Extract the (X, Y) coordinate from the center of the cell holding the provided text.  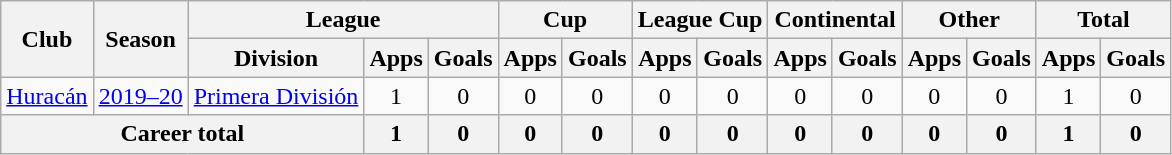
League Cup (700, 20)
Total (1103, 20)
Huracán (47, 96)
Career total (182, 134)
Other (969, 20)
League (343, 20)
Cup (565, 20)
Club (47, 39)
Continental (835, 20)
Primera División (276, 96)
2019–20 (140, 96)
Division (276, 58)
Season (140, 39)
